Pinpoint the cell where the given text exists, returning its (x, y) midpoint coordinate. 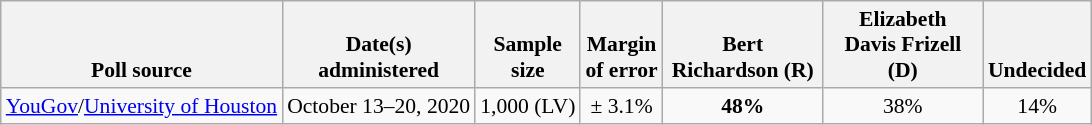
± 3.1% (621, 106)
1,000 (LV) (528, 106)
YouGov/University of Houston (142, 106)
Poll source (142, 44)
October 13–20, 2020 (378, 106)
ElizabethDavis Frizell (D) (903, 44)
Date(s)administered (378, 44)
14% (1037, 106)
Samplesize (528, 44)
BertRichardson (R) (743, 44)
Marginof error (621, 44)
48% (743, 106)
Undecided (1037, 44)
38% (903, 106)
